For the text-containing cell, return its midpoint in [X, Y] coordinate format. 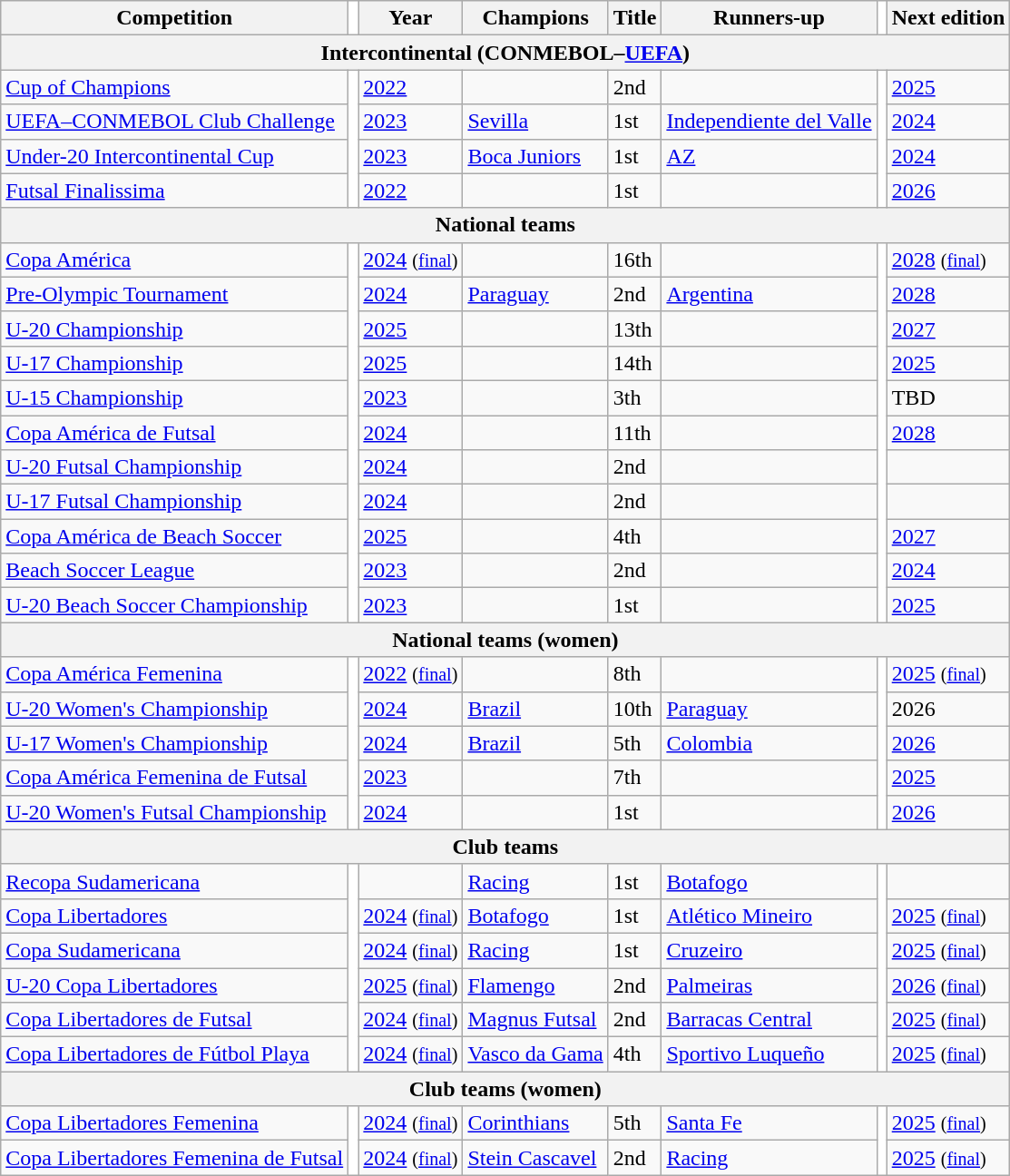
Competition [174, 18]
Independiente del Valle [770, 122]
Vasco da Gama [535, 1054]
Boca Juniors [535, 156]
Next edition [948, 18]
Barracas Central [770, 1020]
Cup of Champions [174, 87]
Copa Libertadores Femenina de Futsal [174, 1158]
Copa América Femenina [174, 674]
Futsal Finalissima [174, 191]
Corinthians [535, 1123]
Copa Sudamericana [174, 950]
Club teams [505, 847]
8th [635, 674]
Santa Fe [770, 1123]
2022 (final) [410, 674]
Under-20 Intercontinental Cup [174, 156]
Atlético Mineiro [770, 916]
National teams (women) [505, 640]
Club teams (women) [505, 1089]
Copa Libertadores de Fútbol Playa [174, 1054]
Flamengo [535, 985]
Runners-up [770, 18]
AZ [770, 156]
U-15 Championship [174, 397]
Cruzeiro [770, 950]
Argentina [770, 294]
National teams [505, 225]
Copa Libertadores de Futsal [174, 1020]
U-20 Copa Libertadores [174, 985]
Copa América de Beach Soccer [174, 536]
13th [635, 328]
11th [635, 433]
TBD [948, 397]
Pre-Olympic Tournament [174, 294]
Copa América Femenina de Futsal [174, 778]
U-20 Futsal Championship [174, 467]
U-17 Championship [174, 363]
Stein Cascavel [535, 1158]
U-20 Women's Championship [174, 709]
U-20 Women's Futsal Championship [174, 812]
Champions [535, 18]
Beach Soccer League [174, 571]
Title [635, 18]
14th [635, 363]
Recopa Sudamericana [174, 881]
Copa América [174, 260]
U-20 Championship [174, 328]
16th [635, 260]
10th [635, 709]
U-17 Futsal Championship [174, 502]
Copa América de Futsal [174, 433]
U-20 Beach Soccer Championship [174, 605]
U-17 Women's Championship [174, 743]
Palmeiras [770, 985]
2028 (final) [948, 260]
Magnus Futsal [535, 1020]
7th [635, 778]
Sportivo Luqueño [770, 1054]
2026 (final) [948, 985]
3th [635, 397]
Intercontinental (CONMEBOL–UEFA) [505, 53]
Colombia [770, 743]
Year [410, 18]
Copa Libertadores [174, 916]
Copa Libertadores Femenina [174, 1123]
Sevilla [535, 122]
UEFA–CONMEBOL Club Challenge [174, 122]
